Pinpoint the cell where the given text exists, returning its [x, y] midpoint coordinate. 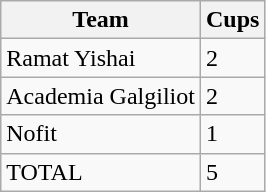
5 [232, 172]
Ramat Yishai [101, 58]
TOTAL [101, 172]
Academia Galgiliot [101, 96]
Cups [232, 20]
Team [101, 20]
Nofit [101, 134]
1 [232, 134]
